Output the (x, y) coordinate of the center of the cell containing the given text.  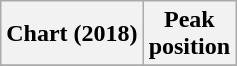
Chart (2018) (72, 34)
Peak position (189, 34)
